From the cell containing the given text, extract its center point as (X, Y) coordinate. 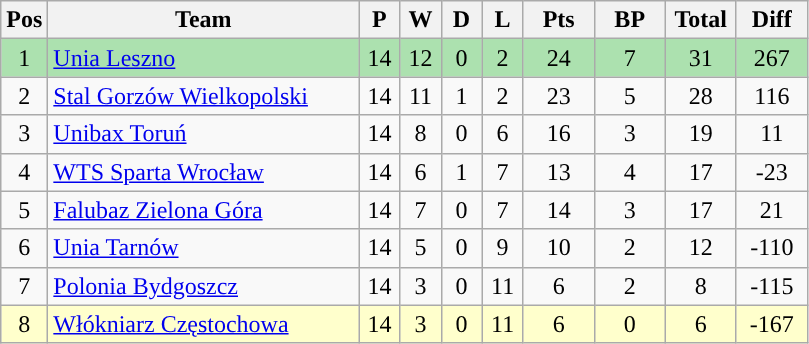
L (502, 20)
Team (204, 20)
WTS Sparta Wrocław (204, 172)
13 (558, 172)
21 (772, 210)
Polonia Bydgoszcz (204, 286)
23 (558, 96)
Total (700, 20)
Diff (772, 20)
9 (502, 248)
19 (700, 134)
P (380, 20)
-167 (772, 324)
Unia Leszno (204, 58)
BP (630, 20)
16 (558, 134)
Unia Tarnów (204, 248)
D (462, 20)
Stal Gorzów Wielkopolski (204, 96)
-23 (772, 172)
Pts (558, 20)
-115 (772, 286)
28 (700, 96)
24 (558, 58)
Pos (24, 20)
W (420, 20)
267 (772, 58)
10 (558, 248)
116 (772, 96)
Falubaz Zielona Góra (204, 210)
Unibax Toruń (204, 134)
-110 (772, 248)
31 (700, 58)
Włókniarz Częstochowa (204, 324)
